Locate the cell with the specified text and output its [x, y] center coordinate. 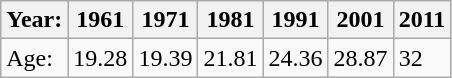
1971 [166, 20]
2001 [360, 20]
32 [422, 58]
1991 [296, 20]
28.87 [360, 58]
2011 [422, 20]
Year: [34, 20]
24.36 [296, 58]
1981 [230, 20]
19.39 [166, 58]
21.81 [230, 58]
1961 [100, 20]
Age: [34, 58]
19.28 [100, 58]
